Scan for the cell matching the given text and deliver its [X, Y] coordinate at center. 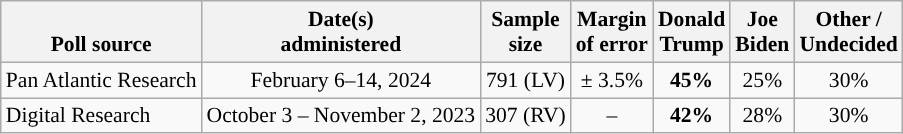
28% [762, 116]
42% [692, 116]
Digital Research [102, 116]
791 (LV) [526, 80]
Date(s)administered [340, 32]
Samplesize [526, 32]
October 3 – November 2, 2023 [340, 116]
February 6–14, 2024 [340, 80]
Pan Atlantic Research [102, 80]
Poll source [102, 32]
Marginof error [612, 32]
JoeBiden [762, 32]
45% [692, 80]
– [612, 116]
Other /Undecided [848, 32]
307 (RV) [526, 116]
DonaldTrump [692, 32]
25% [762, 80]
± 3.5% [612, 80]
